Provide the [X, Y] coordinate of the cell's center where the given text is located.  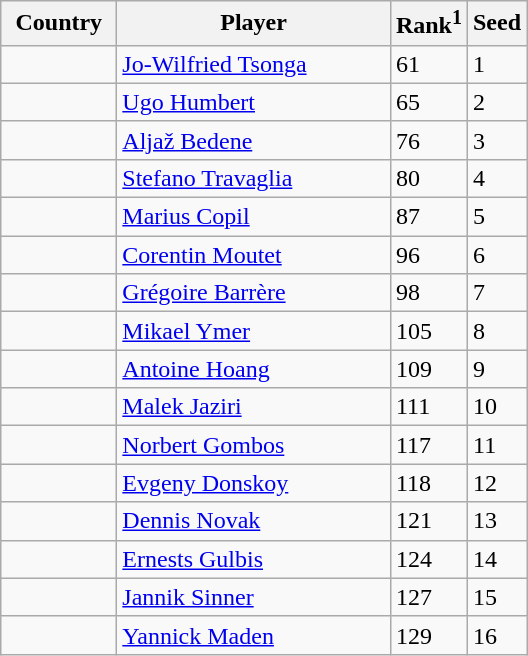
105 [428, 331]
61 [428, 64]
65 [428, 102]
15 [496, 597]
12 [496, 483]
Jannik Sinner [254, 597]
Evgeny Donskoy [254, 483]
Dennis Novak [254, 521]
111 [428, 407]
14 [496, 559]
9 [496, 369]
10 [496, 407]
3 [496, 140]
Malek Jaziri [254, 407]
121 [428, 521]
Antoine Hoang [254, 369]
96 [428, 255]
127 [428, 597]
Ernests Gulbis [254, 559]
109 [428, 369]
11 [496, 445]
Player [254, 24]
13 [496, 521]
80 [428, 178]
Corentin Moutet [254, 255]
118 [428, 483]
129 [428, 635]
Country [59, 24]
117 [428, 445]
Yannick Maden [254, 635]
16 [496, 635]
Aljaž Bedene [254, 140]
Grégoire Barrère [254, 293]
Jo-Wilfried Tsonga [254, 64]
Mikael Ymer [254, 331]
7 [496, 293]
87 [428, 217]
5 [496, 217]
Stefano Travaglia [254, 178]
124 [428, 559]
76 [428, 140]
Marius Copil [254, 217]
4 [496, 178]
6 [496, 255]
Rank1 [428, 24]
98 [428, 293]
Norbert Gombos [254, 445]
Ugo Humbert [254, 102]
1 [496, 64]
2 [496, 102]
8 [496, 331]
Seed [496, 24]
